Find where the given text appears and provide that cell's center as [x, y] coordinate. 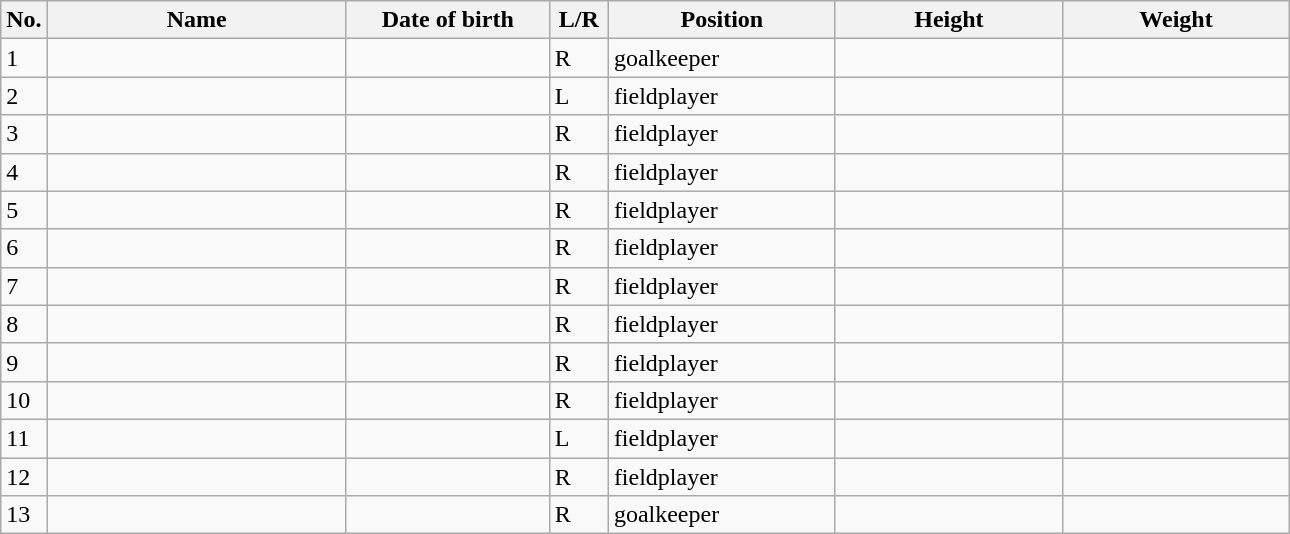
9 [24, 362]
12 [24, 477]
Date of birth [448, 20]
3 [24, 134]
Height [948, 20]
5 [24, 210]
Position [722, 20]
Weight [1176, 20]
1 [24, 58]
Name [196, 20]
2 [24, 96]
L/R [578, 20]
13 [24, 515]
No. [24, 20]
8 [24, 324]
4 [24, 172]
7 [24, 286]
10 [24, 400]
6 [24, 248]
11 [24, 438]
